Return the [X, Y] coordinate for the center point of the cell that contains the specified text.  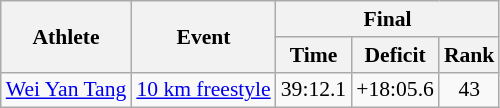
43 [470, 90]
Event [203, 36]
Final [388, 19]
Athlete [66, 36]
10 km freestyle [203, 90]
39:12.1 [314, 90]
Rank [470, 55]
Time [314, 55]
+18:05.6 [395, 90]
Wei Yan Tang [66, 90]
Deficit [395, 55]
